Detect which cell encompasses the target text, then output its [X, Y] center coordinate. 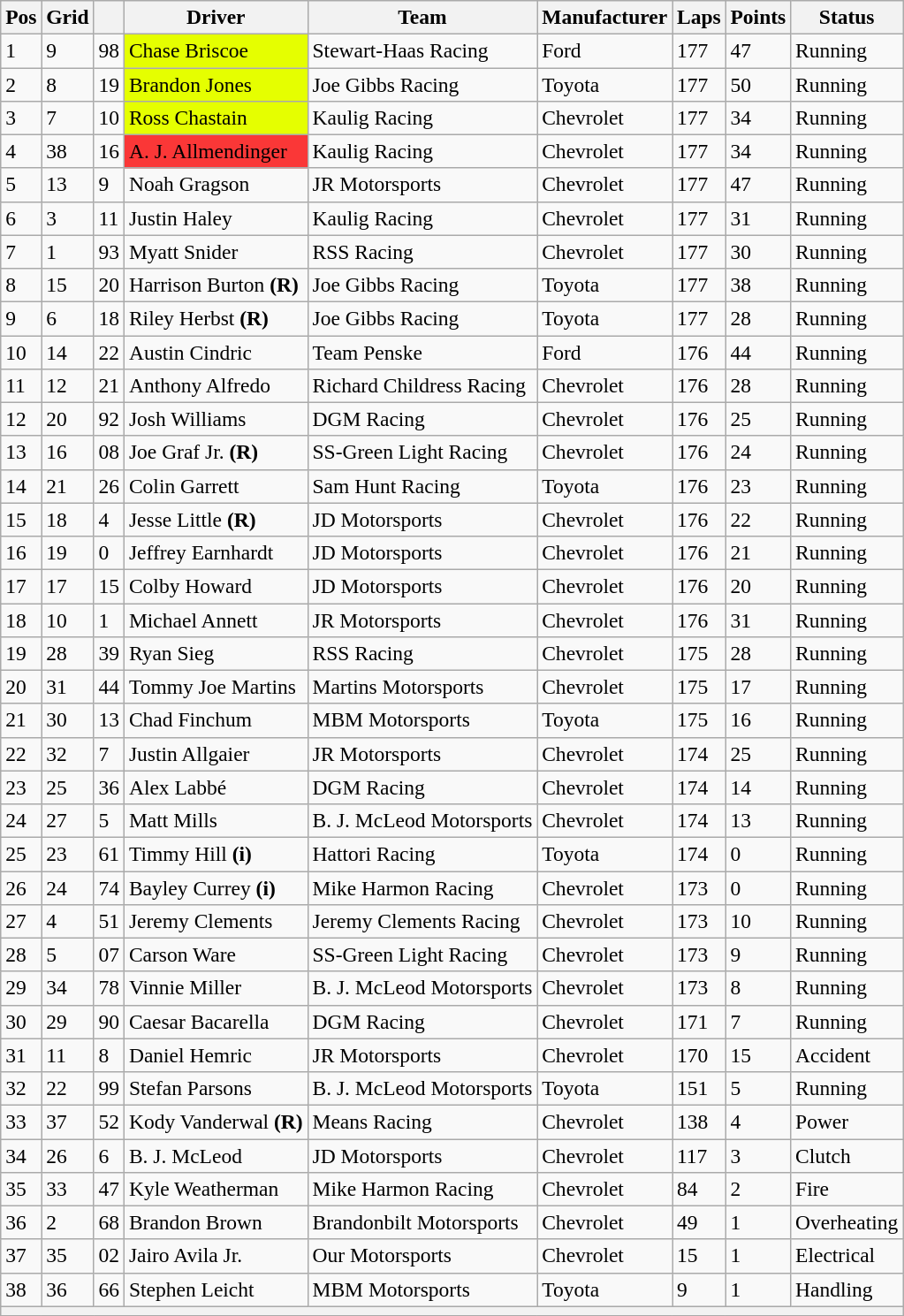
Jeffrey Earnhardt [216, 552]
Team [422, 17]
Brandon Brown [216, 1222]
Team Penske [422, 352]
B. J. McLeod [216, 1155]
Electrical [847, 1256]
Accident [847, 1055]
Jesse Little (R) [216, 520]
02 [109, 1256]
Anthony Alfredo [216, 385]
66 [109, 1289]
Michael Annett [216, 620]
Points [758, 17]
Carson Ware [216, 955]
Ross Chastain [216, 118]
Chad Finchum [216, 720]
Manufacturer [604, 17]
Overheating [847, 1222]
Austin Cindric [216, 352]
98 [109, 50]
170 [700, 1055]
Myatt Snider [216, 252]
Driver [216, 17]
Brandonbilt Motorsports [422, 1222]
Power [847, 1122]
Kyle Weatherman [216, 1189]
Riley Herbst (R) [216, 318]
Stefan Parsons [216, 1088]
Justin Haley [216, 218]
A. J. Allmendinger [216, 151]
50 [758, 84]
Hattori Racing [422, 854]
Sam Hunt Racing [422, 486]
Harrison Burton (R) [216, 285]
08 [109, 453]
Timmy Hill (i) [216, 854]
Joe Graf Jr. (R) [216, 453]
99 [109, 1088]
171 [700, 1022]
Alex Labbé [216, 787]
151 [700, 1088]
Pos [21, 17]
Handling [847, 1289]
Brandon Jones [216, 84]
Tommy Joe Martins [216, 687]
39 [109, 653]
Means Racing [422, 1122]
Status [847, 17]
Jeremy Clements Racing [422, 921]
49 [700, 1222]
Chase Briscoe [216, 50]
Martins Motorsports [422, 687]
61 [109, 854]
Grid [67, 17]
Colin Garrett [216, 486]
Stewart-Haas Racing [422, 50]
138 [700, 1122]
Our Motorsports [422, 1256]
Ryan Sieg [216, 653]
68 [109, 1222]
Bayley Currey (i) [216, 887]
07 [109, 955]
51 [109, 921]
Noah Gragson [216, 185]
Caesar Bacarella [216, 1022]
Laps [700, 17]
Colby Howard [216, 586]
117 [700, 1155]
78 [109, 988]
Clutch [847, 1155]
90 [109, 1022]
Fire [847, 1189]
Matt Mills [216, 820]
Vinnie Miller [216, 988]
Justin Allgaier [216, 754]
93 [109, 252]
Stephen Leicht [216, 1289]
Jeremy Clements [216, 921]
Kody Vanderwal (R) [216, 1122]
Richard Childress Racing [422, 385]
Daniel Hemric [216, 1055]
Josh Williams [216, 419]
74 [109, 887]
84 [700, 1189]
92 [109, 419]
52 [109, 1122]
Jairo Avila Jr. [216, 1256]
